Find where the given text appears and provide that cell's center as (X, Y) coordinate. 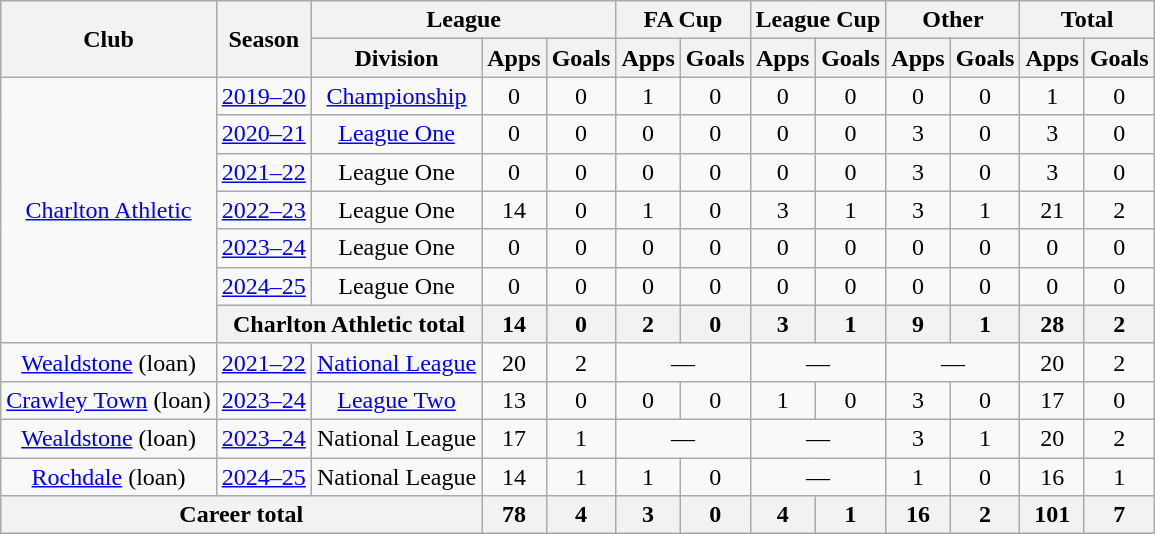
101 (1052, 515)
2020–21 (264, 134)
Rochdale (loan) (109, 477)
2022–23 (264, 210)
2019–20 (264, 96)
Championship (396, 96)
Division (396, 58)
Crawley Town (loan) (109, 400)
League Cup (818, 20)
Career total (242, 515)
League Two (396, 400)
78 (514, 515)
Other (953, 20)
Club (109, 39)
28 (1052, 324)
Charlton Athletic total (348, 324)
9 (918, 324)
Season (264, 39)
Charlton Athletic (109, 210)
FA Cup (683, 20)
21 (1052, 210)
League (463, 20)
7 (1119, 515)
13 (514, 400)
Total (1087, 20)
